Determine the (X, Y) coordinate at the center of the cell enclosing the given text.  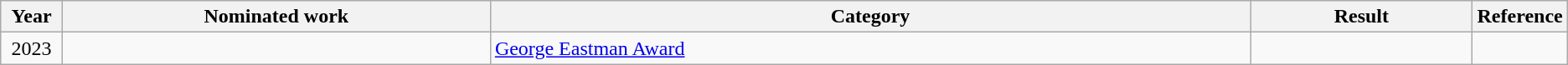
George Eastman Award (869, 48)
2023 (32, 48)
Year (32, 17)
Nominated work (276, 17)
Result (1362, 17)
Reference (1519, 17)
Category (869, 17)
